For the text-containing cell, return its midpoint in (x, y) coordinate format. 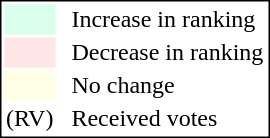
Increase in ranking (168, 19)
No change (168, 85)
Decrease in ranking (168, 53)
(RV) (29, 119)
Received votes (168, 119)
